Determine the (x, y) coordinate at the center of the cell enclosing the given text.  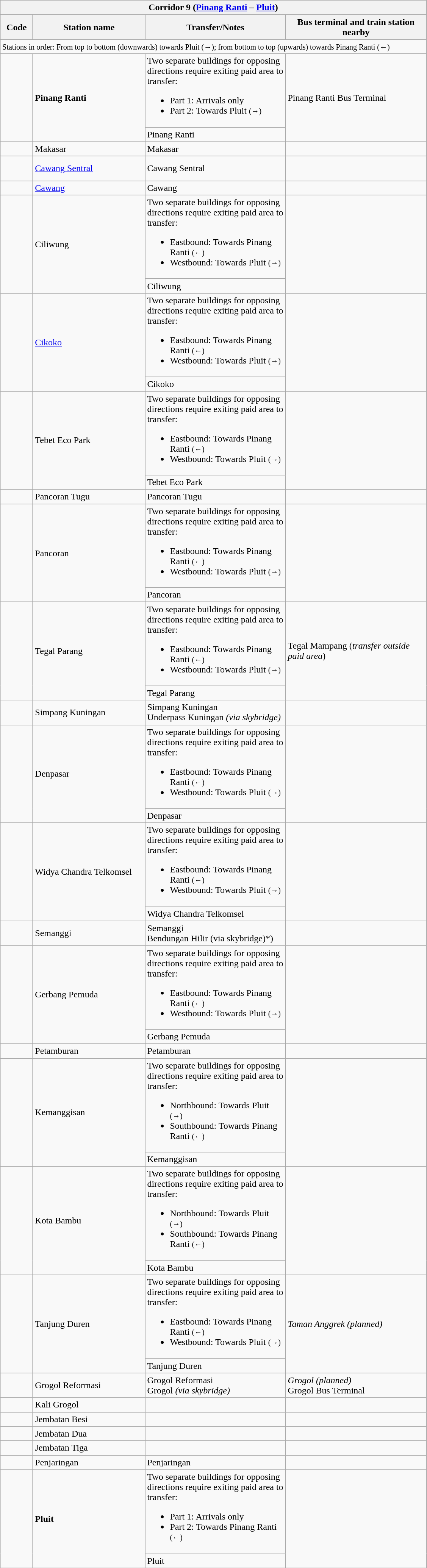
Kali Grogol (89, 1405)
Jembatan Tiga (89, 1448)
Code (17, 27)
Station name (89, 27)
Jembatan Besi (89, 1419)
Corridor 9 (Pinang Ranti – Pluit) (213, 8)
Grogol Reformasi (89, 1385)
Two separate buildings for opposing directions require exiting paid area to transfer:Part 1: Arrivals onlyPart 2: Towards Pluit (→) (215, 90)
Taman Anggrek (planned) (356, 1324)
Simpang Kuningan Underpass Kuningan (via skybridge) (215, 713)
Two separate buildings for opposing directions require exiting paid area to transfer:Part 1: Arrivals onlyPart 2: Towards Pinang Ranti (←) (215, 1512)
Semanggi Bendungan Hilir (via skybridge)*) (215, 933)
Pinang Ranti Bus Terminal (356, 98)
Jembatan Dua (89, 1434)
Simpang Kuningan (89, 713)
Stations in order: From top to bottom (downwards) towards Pluit (→); from bottom to top (upwards) towards Pinang Ranti (←) (213, 47)
Grogol Reformasi Grogol (via skybridge) (215, 1385)
Tegal Mampang (transfer outside paid area) (356, 651)
Bus terminal and train station nearby (356, 27)
Transfer/Notes (215, 27)
Semanggi (89, 933)
Grogol (planned) Grogol Bus Terminal (356, 1385)
